Find where the given text appears and provide that cell's center as (x, y) coordinate. 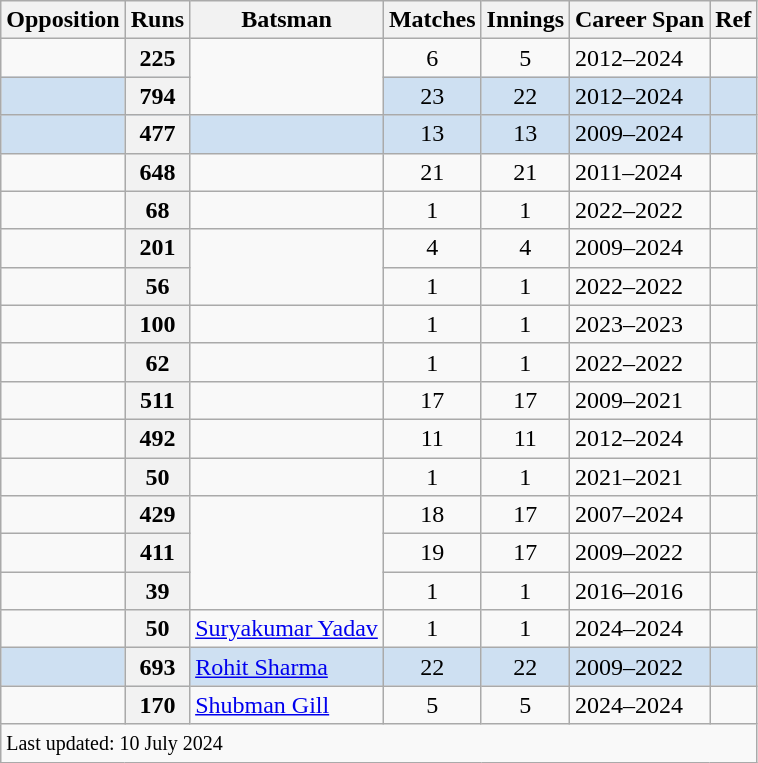
429 (157, 515)
Runs (157, 20)
2016–2016 (640, 591)
794 (157, 96)
693 (157, 667)
Opposition (63, 20)
Rohit Sharma (287, 667)
19 (432, 553)
23 (432, 96)
Shubman Gill (287, 705)
Suryakumar Yadav (287, 629)
18 (432, 515)
170 (157, 705)
Career Span (640, 20)
2023–2023 (640, 324)
648 (157, 172)
68 (157, 210)
477 (157, 134)
2009–2021 (640, 400)
411 (157, 553)
Last updated: 10 July 2024 (379, 743)
492 (157, 438)
56 (157, 286)
2007–2024 (640, 515)
2021–2021 (640, 477)
100 (157, 324)
511 (157, 400)
Matches (432, 20)
Ref (734, 20)
Batsman (287, 20)
62 (157, 362)
Innings (525, 20)
225 (157, 58)
39 (157, 591)
6 (432, 58)
2011–2024 (640, 172)
201 (157, 248)
